Locate the cell with the specified text and output its [x, y] center coordinate. 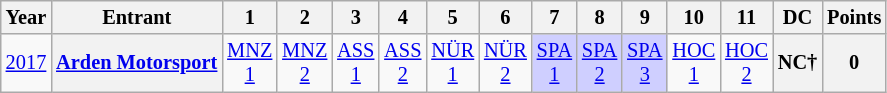
1 [250, 17]
0 [854, 63]
Year [26, 17]
MNZ2 [304, 63]
5 [452, 17]
7 [554, 17]
Entrant [136, 17]
ASS1 [356, 63]
3 [356, 17]
Points [854, 17]
4 [402, 17]
6 [506, 17]
9 [644, 17]
11 [746, 17]
SPA3 [644, 63]
DC [798, 17]
NÜR2 [506, 63]
SPA2 [600, 63]
NC† [798, 63]
HOC2 [746, 63]
10 [694, 17]
8 [600, 17]
2017 [26, 63]
MNZ1 [250, 63]
SPA1 [554, 63]
2 [304, 17]
NÜR1 [452, 63]
Arden Motorsport [136, 63]
HOC1 [694, 63]
ASS2 [402, 63]
